Search for the cell housing the specified text and yield its (X, Y) center coordinate. 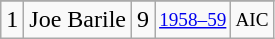
AIC (252, 20)
9 (144, 20)
Joe Barile (78, 20)
1958–59 (193, 20)
1 (12, 20)
